Search for the cell housing the specified text and yield its (X, Y) center coordinate. 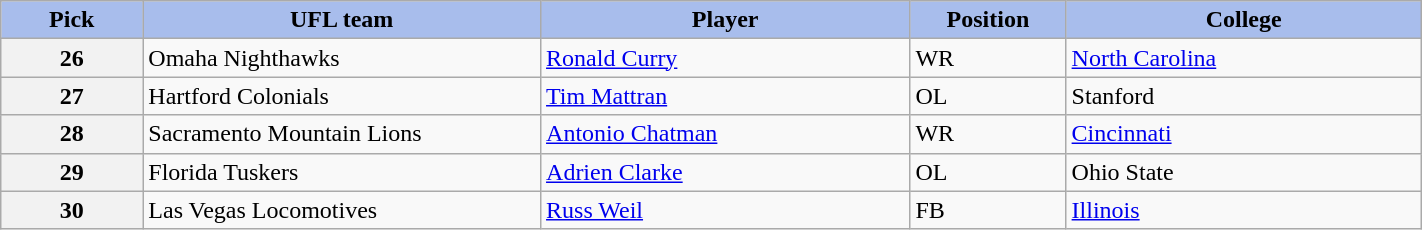
27 (72, 96)
Cincinnati (1244, 134)
Pick (72, 20)
Tim Mattran (726, 96)
Las Vegas Locomotives (342, 210)
Player (726, 20)
North Carolina (1244, 58)
Florida Tuskers (342, 172)
30 (72, 210)
26 (72, 58)
Ronald Curry (726, 58)
Ohio State (1244, 172)
FB (988, 210)
Sacramento Mountain Lions (342, 134)
Illinois (1244, 210)
Adrien Clarke (726, 172)
28 (72, 134)
29 (72, 172)
UFL team (342, 20)
Omaha Nighthawks (342, 58)
Hartford Colonials (342, 96)
Antonio Chatman (726, 134)
Stanford (1244, 96)
Russ Weil (726, 210)
Position (988, 20)
College (1244, 20)
